Return [x, y] of the center of cell containing provided text 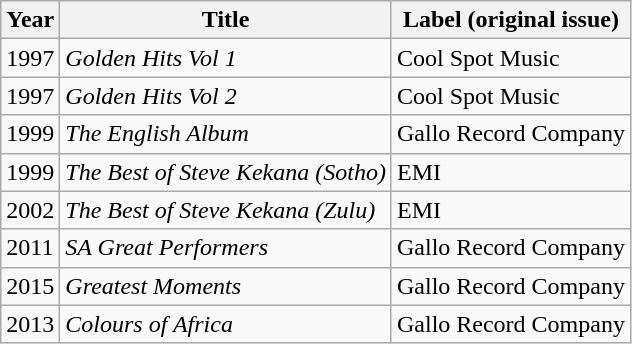
The Best of Steve Kekana (Zulu) [226, 210]
Label (original issue) [510, 20]
2002 [30, 210]
The Best of Steve Kekana (Sotho) [226, 172]
The English Album [226, 134]
2011 [30, 248]
2013 [30, 324]
Title [226, 20]
Golden Hits Vol 2 [226, 96]
Greatest Moments [226, 286]
Colours of Africa [226, 324]
SA Great Performers [226, 248]
Golden Hits Vol 1 [226, 58]
2015 [30, 286]
Year [30, 20]
